Search for the cell housing the specified text and yield its (X, Y) center coordinate. 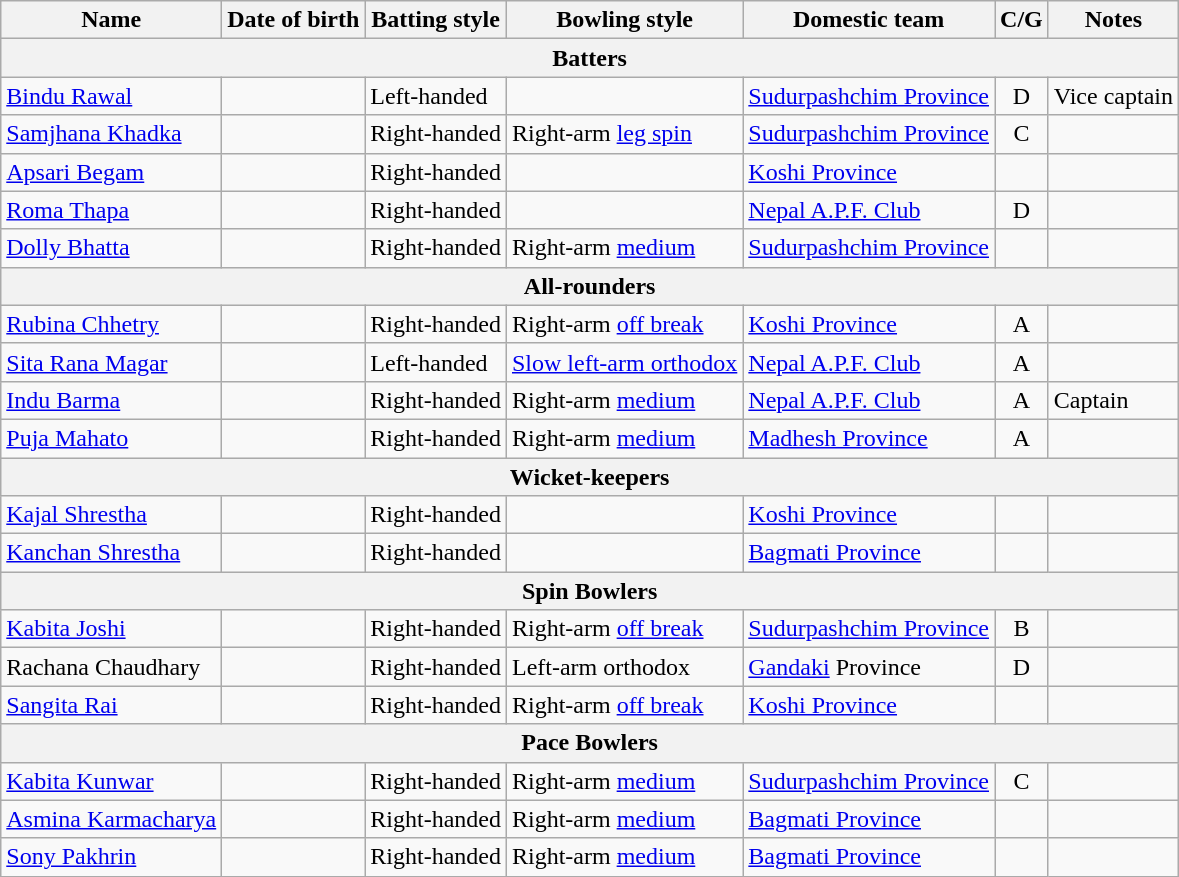
Spin Bowlers (590, 591)
Sita Rana Magar (112, 362)
Roma Thapa (112, 210)
Domestic team (869, 20)
Apsari Begam (112, 172)
Date of birth (294, 20)
C/G (1022, 20)
Madhesh Province (869, 438)
Pace Bowlers (590, 743)
Kanchan Shrestha (112, 553)
Dolly Bhatta (112, 248)
Indu Barma (112, 400)
B (1022, 629)
Puja Mahato (112, 438)
Right-arm leg spin (624, 134)
Captain (1113, 400)
Wicket-keepers (590, 477)
All-rounders (590, 286)
Batters (590, 58)
Samjhana Khadka (112, 134)
Rubina Chhetry (112, 324)
Notes (1113, 20)
Kabita Kunwar (112, 781)
Kabita Joshi (112, 629)
Bindu Rawal (112, 96)
Left-arm orthodox (624, 667)
Sangita Rai (112, 705)
Rachana Chaudhary (112, 667)
Vice captain (1113, 96)
Kajal Shrestha (112, 515)
Batting style (436, 20)
Asmina Karmacharya (112, 819)
Bowling style (624, 20)
Gandaki Province (869, 667)
Name (112, 20)
Sony Pakhrin (112, 857)
Slow left-arm orthodox (624, 362)
